Determine the [X, Y] coordinate at the center of the cell enclosing the given text.  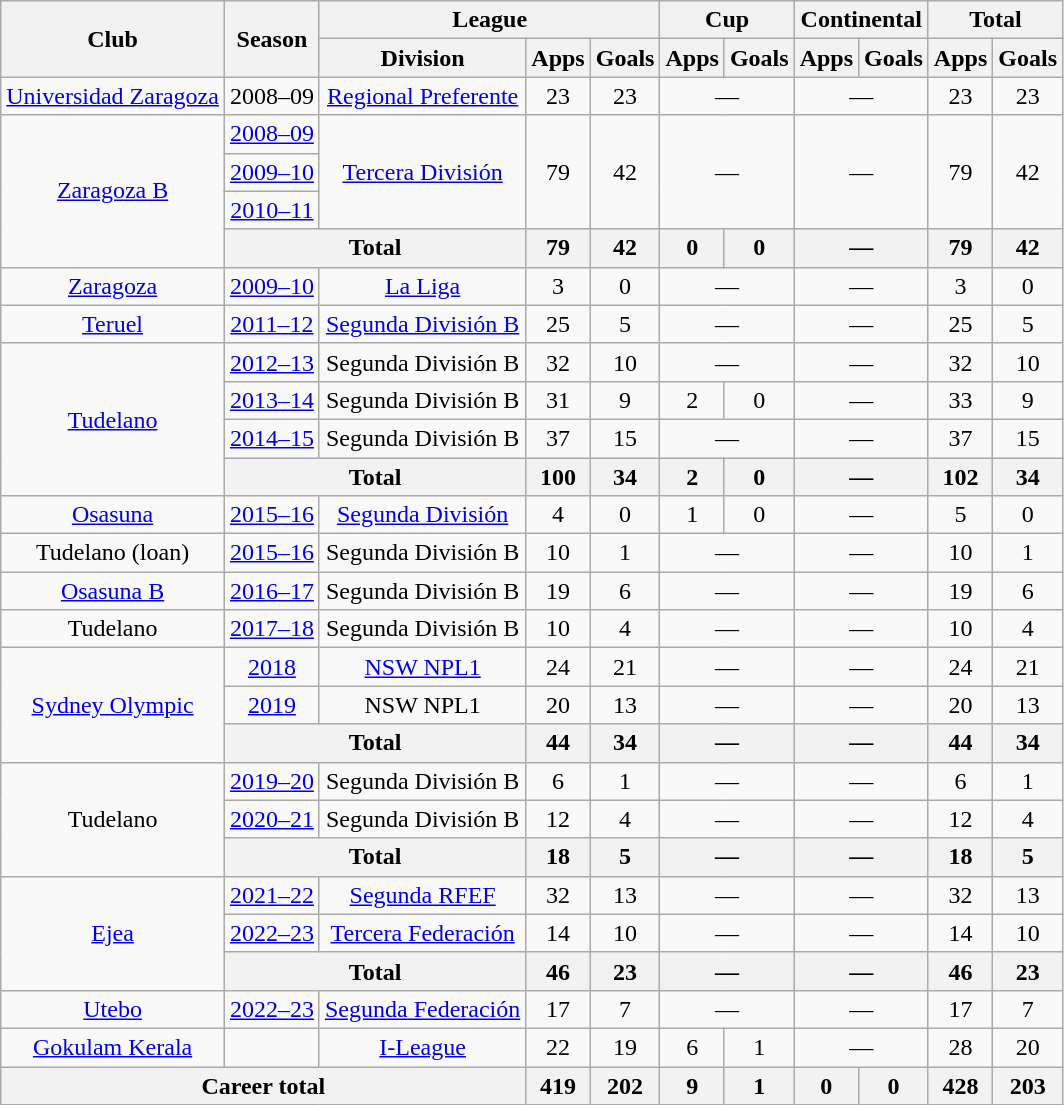
Teruel [113, 324]
Ejea [113, 933]
2014–15 [272, 438]
2013–14 [272, 400]
Club [113, 39]
Segunda División [422, 515]
Utebo [113, 1009]
2021–22 [272, 895]
Gokulam Kerala [113, 1047]
Zaragoza [113, 286]
22 [558, 1047]
Segunda RFEF [422, 895]
Universidad Zaragoza [113, 96]
33 [960, 400]
31 [558, 400]
2012–13 [272, 362]
Division [422, 58]
Regional Preferente [422, 96]
2011–12 [272, 324]
2017–18 [272, 629]
100 [558, 477]
La Liga [422, 286]
28 [960, 1047]
Cup [727, 20]
203 [1028, 1085]
Segunda Federación [422, 1009]
2020–21 [272, 819]
428 [960, 1085]
2019 [272, 705]
102 [960, 477]
Career total [264, 1085]
I-League [422, 1047]
2018 [272, 667]
Tercera División [422, 172]
2010–11 [272, 210]
League [490, 20]
202 [625, 1085]
Osasuna [113, 515]
Zaragoza B [113, 191]
2019–20 [272, 781]
2016–17 [272, 591]
419 [558, 1085]
Tudelano (loan) [113, 553]
Osasuna B [113, 591]
Tercera Federación [422, 933]
Season [272, 39]
Sydney Olympic [113, 705]
Continental [861, 20]
